Output the (x, y) coordinate of the center of the cell containing the given text.  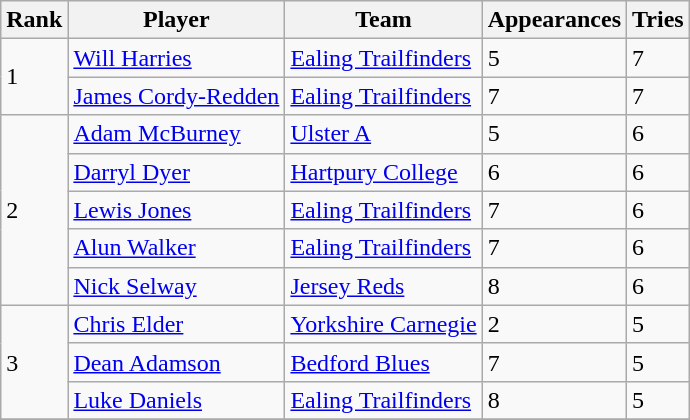
Will Harries (176, 58)
3 (34, 362)
Hartpury College (384, 172)
Player (176, 20)
Jersey Reds (384, 286)
Darryl Dyer (176, 172)
Ulster A (384, 134)
Lewis Jones (176, 210)
Adam McBurney (176, 134)
Yorkshire Carnegie (384, 324)
Dean Adamson (176, 362)
James Cordy-Redden (176, 96)
1 (34, 77)
Luke Daniels (176, 400)
Team (384, 20)
Bedford Blues (384, 362)
Alun Walker (176, 248)
Appearances (554, 20)
Nick Selway (176, 286)
Chris Elder (176, 324)
Rank (34, 20)
Tries (658, 20)
